For the text-containing cell, return its midpoint in (x, y) coordinate format. 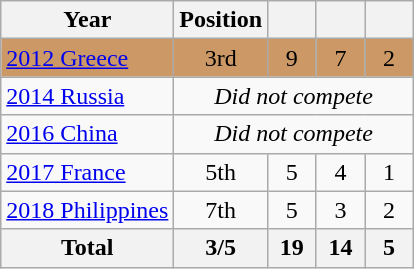
3/5 (221, 248)
2014 Russia (88, 96)
2017 France (88, 172)
2016 China (88, 134)
1 (390, 172)
7 (340, 58)
Position (221, 20)
4 (340, 172)
2018 Philippines (88, 210)
14 (340, 248)
19 (292, 248)
3rd (221, 58)
5th (221, 172)
7th (221, 210)
Total (88, 248)
2012 Greece (88, 58)
Year (88, 20)
3 (340, 210)
9 (292, 58)
